Search for the cell housing the specified text and yield its [x, y] center coordinate. 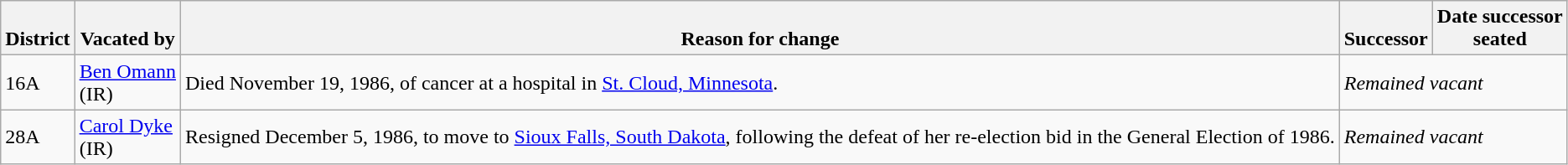
District [38, 28]
Died November 19, 1986, of cancer at a hospital in St. Cloud, Minnesota. [759, 82]
Date successorseated [1500, 28]
16A [38, 82]
Successor [1386, 28]
Vacated by [127, 28]
Resigned December 5, 1986, to move to Sioux Falls, South Dakota, following the defeat of her re-election bid in the General Election of 1986. [759, 137]
Ben Omann(IR) [127, 82]
Carol Dyke(IR) [127, 137]
Reason for change [759, 28]
28A [38, 137]
